Detect which cell encompasses the target text, then output its (x, y) center coordinate. 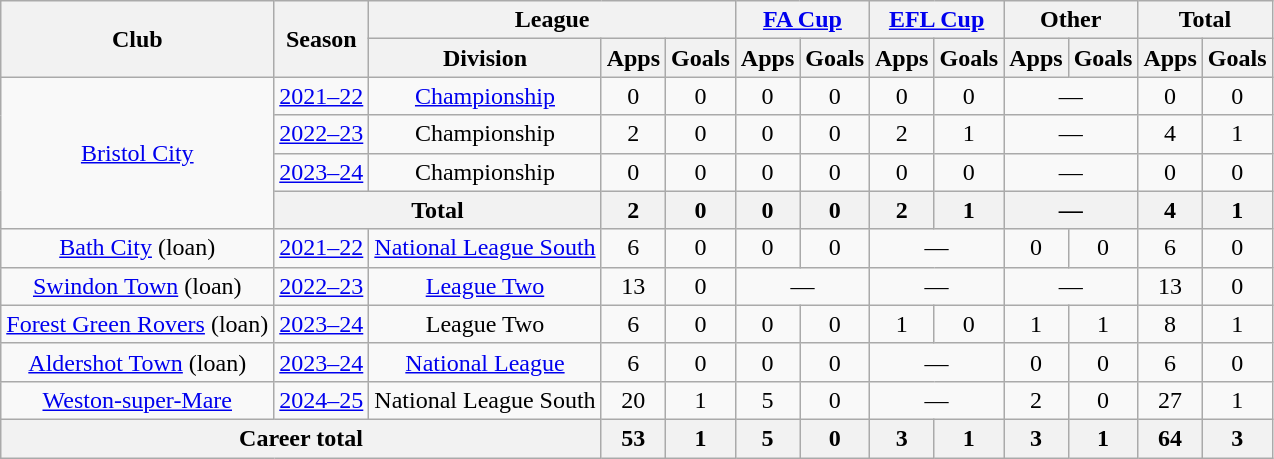
Club (138, 39)
20 (633, 400)
Bristol City (138, 153)
Season (322, 39)
National League (485, 362)
League (552, 20)
27 (1170, 400)
Division (485, 58)
Weston-super-Mare (138, 400)
Bath City (loan) (138, 248)
Career total (301, 438)
Swindon Town (loan) (138, 286)
8 (1170, 324)
53 (633, 438)
64 (1170, 438)
Aldershot Town (loan) (138, 362)
EFL Cup (937, 20)
FA Cup (802, 20)
Other (1071, 20)
2024–25 (322, 400)
Forest Green Rovers (loan) (138, 324)
